Return (x, y) of the center of cell containing provided text 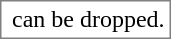
can be dropped. (88, 19)
